For the text-containing cell, return its midpoint in (X, Y) coordinate format. 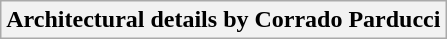
Architectural details by Corrado Parducci (224, 20)
